Output the (x, y) coordinate of the center of the cell containing the given text.  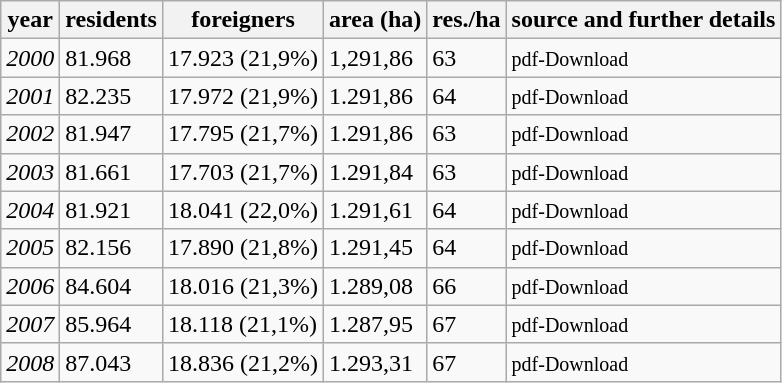
1.287,95 (374, 324)
res./ha (466, 20)
82.235 (112, 96)
81.968 (112, 58)
2005 (30, 248)
18.118 (21,1%) (242, 324)
18.836 (21,2%) (242, 362)
1.291,45 (374, 248)
1.293,31 (374, 362)
66 (466, 286)
2000 (30, 58)
17.890 (21,8%) (242, 248)
17.923 (21,9%) (242, 58)
17.703 (21,7%) (242, 172)
2004 (30, 210)
source and further details (644, 20)
82.156 (112, 248)
2008 (30, 362)
1.291,61 (374, 210)
2001 (30, 96)
17.795 (21,7%) (242, 134)
1,291,86 (374, 58)
2002 (30, 134)
85.964 (112, 324)
residents (112, 20)
2003 (30, 172)
1.291,84 (374, 172)
2007 (30, 324)
84.604 (112, 286)
81.947 (112, 134)
year (30, 20)
81.921 (112, 210)
area (ha) (374, 20)
87.043 (112, 362)
18.041 (22,0%) (242, 210)
2006 (30, 286)
81.661 (112, 172)
17.972 (21,9%) (242, 96)
foreigners (242, 20)
1.289,08 (374, 286)
18.016 (21,3%) (242, 286)
